Determine the [x, y] coordinate at the center of the cell enclosing the given text.  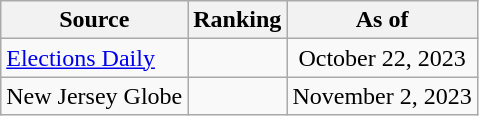
October 22, 2023 [382, 58]
November 2, 2023 [382, 96]
New Jersey Globe [94, 96]
Source [94, 20]
As of [382, 20]
Ranking [238, 20]
Elections Daily [94, 58]
